Capture the cell that displays the provided text and extract its (x, y) central coordinate. 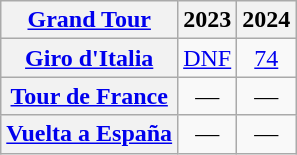
Giro d'Italia (90, 58)
Tour de France (90, 96)
2024 (266, 20)
2023 (208, 20)
Grand Tour (90, 20)
DNF (208, 58)
Vuelta a España (90, 134)
74 (266, 58)
